Output the [x, y] coordinate of the center of the cell containing the given text.  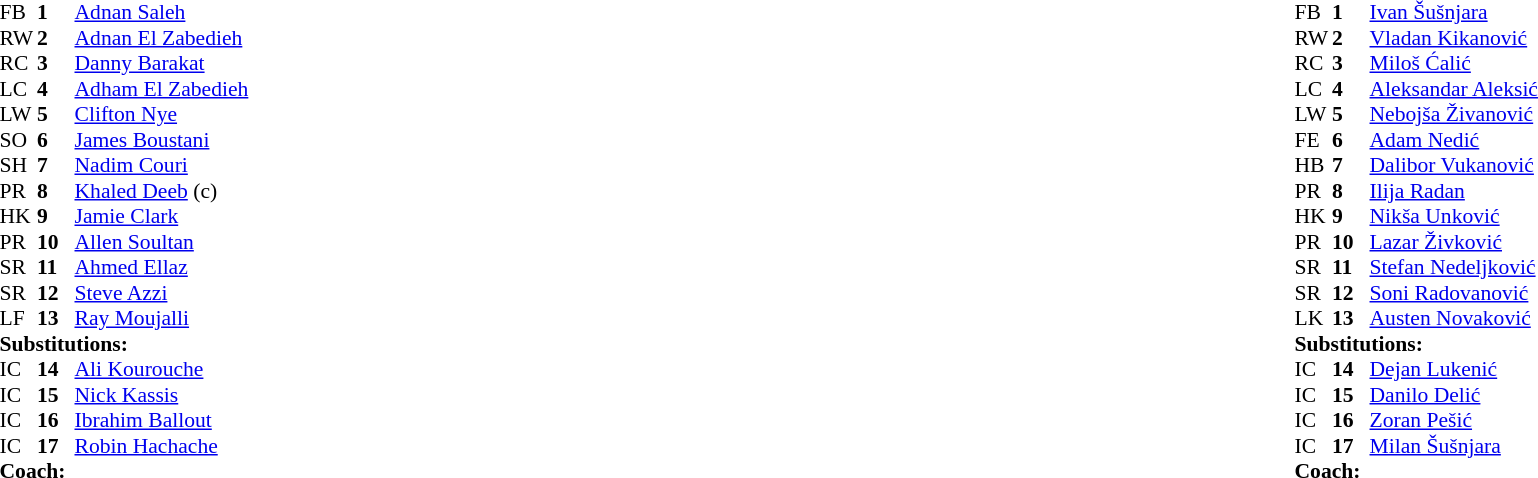
Robin Hachache [161, 446]
Nikša Unković [1454, 217]
Nadim Couri [161, 165]
Jamie Clark [161, 217]
Zoran Pešić [1454, 421]
Adham El Zabedieh [161, 89]
HB [1314, 165]
Danny Barakat [161, 63]
Ilija Radan [1454, 191]
Austen Novaković [1454, 319]
James Boustani [161, 140]
LF [19, 319]
Ali Kourouche [161, 369]
Stefan Nedeljković [1454, 267]
Dalibor Vukanović [1454, 165]
Danilo Delić [1454, 395]
Ivan Šušnjara [1454, 13]
Adam Nedić [1454, 140]
Ahmed Ellaz [161, 267]
SH [19, 165]
Allen Soultan [161, 242]
LK [1314, 319]
Soni Radovanović [1454, 293]
Clifton Nye [161, 115]
Milan Šušnjara [1454, 446]
FE [1314, 140]
Dejan Lukenić [1454, 369]
Ibrahim Ballout [161, 421]
Ray Moujalli [161, 319]
Lazar Živković [1454, 242]
Khaled Deeb (c) [161, 191]
Adnan El Zabedieh [161, 38]
Adnan Saleh [161, 13]
Vladan Kikanović [1454, 38]
Nick Kassis [161, 395]
Steve Azzi [161, 293]
Miloš Ćalić [1454, 63]
SO [19, 140]
Aleksandar Aleksić [1454, 89]
Nebojša Živanović [1454, 115]
